Identify which cell holds the provided text, then report its (x, y) central coordinate. 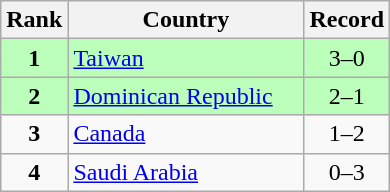
2 (34, 96)
Canada (186, 134)
Rank (34, 20)
Country (186, 20)
Dominican Republic (186, 96)
Record (347, 20)
2–1 (347, 96)
3–0 (347, 58)
Taiwan (186, 58)
1 (34, 58)
Saudi Arabia (186, 172)
0–3 (347, 172)
4 (34, 172)
1–2 (347, 134)
3 (34, 134)
